Detect which cell encompasses the target text, then output its [x, y] center coordinate. 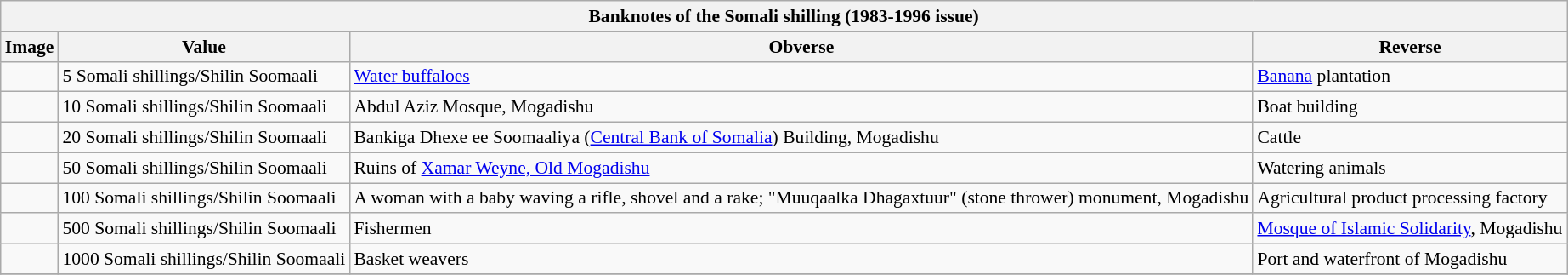
Banana plantation [1409, 77]
Value [204, 47]
Port and waterfront of Mogadishu [1409, 259]
A woman with a baby waving a rifle, shovel and a rake; "Muuqaalka Dhagaxtuur" (stone thrower) monument, Mogadishu [801, 198]
Abdul Aziz Mosque, Mogadishu [801, 107]
Boat building [1409, 107]
100 Somali shillings/Shilin Soomaali [204, 198]
Bankiga Dhexe ee Soomaaliya (Central Bank of Somalia) Building, Mogadishu [801, 138]
20 Somali shillings/Shilin Soomaali [204, 138]
500 Somali shillings/Shilin Soomaali [204, 229]
50 Somali shillings/Shilin Soomaali [204, 168]
Cattle [1409, 138]
Reverse [1409, 47]
Banknotes of the Somali shilling (1983-1996 issue) [784, 16]
Mosque of Islamic Solidarity, Mogadishu [1409, 229]
1000 Somali shillings/Shilin Soomaali [204, 259]
Ruins of Xamar Weyne, Old Mogadishu [801, 168]
Water buffaloes [801, 77]
Watering animals [1409, 168]
Agricultural product processing factory [1409, 198]
Obverse [801, 47]
Basket weavers [801, 259]
10 Somali shillings/Shilin Soomaali [204, 107]
Image [30, 47]
Fishermen [801, 229]
5 Somali shillings/Shilin Soomaali [204, 77]
